Return the [x, y] coordinate for the center point of the cell that contains the specified text.  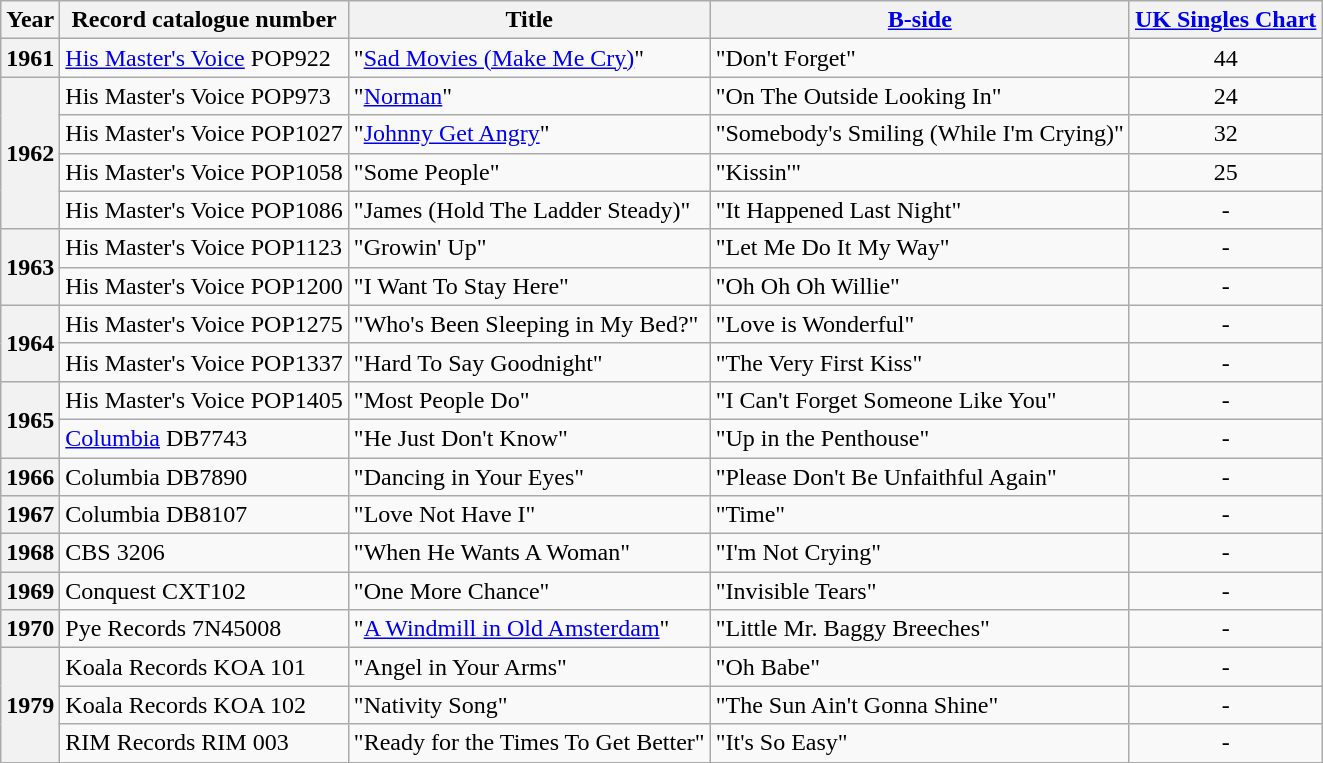
His Master's Voice POP1027 [204, 134]
"It's So Easy" [920, 743]
"Somebody's Smiling (While I'm Crying)" [920, 134]
UK Singles Chart [1225, 20]
"Norman" [529, 96]
Koala Records KOA 101 [204, 667]
1965 [30, 419]
"When He Wants A Woman" [529, 553]
"Oh Babe" [920, 667]
His Master's Voice POP1086 [204, 210]
1962 [30, 153]
1979 [30, 705]
"Ready for the Times To Get Better" [529, 743]
Columbia DB8107 [204, 515]
1969 [30, 591]
"Most People Do" [529, 400]
"A Windmill in Old Amsterdam" [529, 629]
His Master's Voice POP973 [204, 96]
"Johnny Get Angry" [529, 134]
Conquest CXT102 [204, 591]
"Sad Movies (Make Me Cry)" [529, 58]
His Master's Voice POP1123 [204, 248]
"I Want To Stay Here" [529, 286]
"I'm Not Crying" [920, 553]
1964 [30, 343]
1961 [30, 58]
"Time" [920, 515]
His Master's Voice POP1200 [204, 286]
"Please Don't Be Unfaithful Again" [920, 477]
"I Can't Forget Someone Like You" [920, 400]
"Growin' Up" [529, 248]
"One More Chance" [529, 591]
1968 [30, 553]
"Little Mr. Baggy Breeches" [920, 629]
44 [1225, 58]
"Nativity Song" [529, 705]
"Dancing in Your Eyes" [529, 477]
Columbia DB7743 [204, 438]
RIM Records RIM 003 [204, 743]
1963 [30, 267]
Year [30, 20]
"Don't Forget" [920, 58]
B-side [920, 20]
"Love is Wonderful" [920, 324]
"On The Outside Looking In" [920, 96]
CBS 3206 [204, 553]
"Let Me Do It My Way" [920, 248]
24 [1225, 96]
1967 [30, 515]
"The Sun Ain't Gonna Shine" [920, 705]
25 [1225, 172]
His Master's Voice POP1337 [204, 362]
"Up in the Penthouse" [920, 438]
32 [1225, 134]
Title [529, 20]
His Master's Voice POP1058 [204, 172]
"Invisible Tears" [920, 591]
"Angel in Your Arms" [529, 667]
His Master's Voice POP1405 [204, 400]
"Oh Oh Oh Willie" [920, 286]
Koala Records KOA 102 [204, 705]
"Love Not Have I" [529, 515]
His Master's Voice POP922 [204, 58]
"Hard To Say Goodnight" [529, 362]
"James (Hold The Ladder Steady)" [529, 210]
"He Just Don't Know" [529, 438]
"Who's Been Sleeping in My Bed?" [529, 324]
"Kissin'" [920, 172]
1966 [30, 477]
1970 [30, 629]
Record catalogue number [204, 20]
Columbia DB7890 [204, 477]
His Master's Voice POP1275 [204, 324]
Pye Records 7N45008 [204, 629]
"It Happened Last Night" [920, 210]
"Some People" [529, 172]
"The Very First Kiss" [920, 362]
